Return (x, y) of the center of cell containing provided text 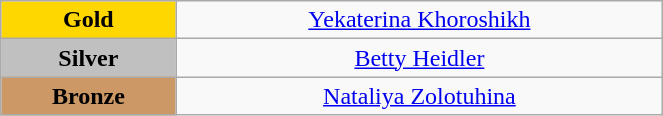
Betty Heidler (420, 58)
Nataliya Zolotuhina (420, 96)
Yekaterina Khoroshikh (420, 20)
Gold (88, 20)
Silver (88, 58)
Bronze (88, 96)
